Return the (X, Y) coordinate for the center point of the cell that contains the specified text.  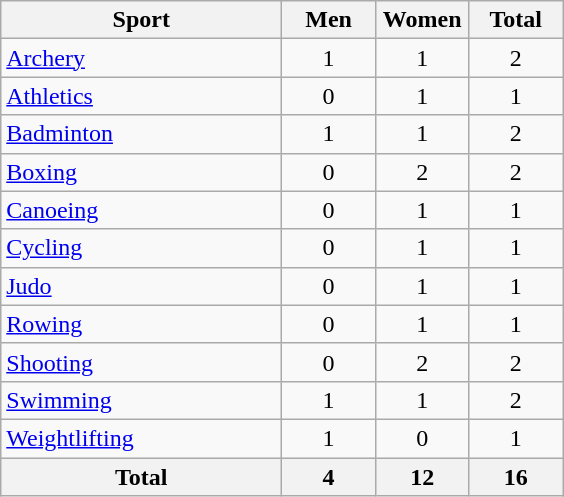
12 (422, 477)
Canoeing (142, 210)
Women (422, 20)
Weightlifting (142, 438)
Swimming (142, 400)
Sport (142, 20)
Men (329, 20)
Athletics (142, 96)
Boxing (142, 172)
Shooting (142, 362)
Cycling (142, 248)
Archery (142, 58)
Judo (142, 286)
Rowing (142, 324)
16 (516, 477)
4 (329, 477)
Badminton (142, 134)
